Capture the cell that displays the provided text and extract its (X, Y) central coordinate. 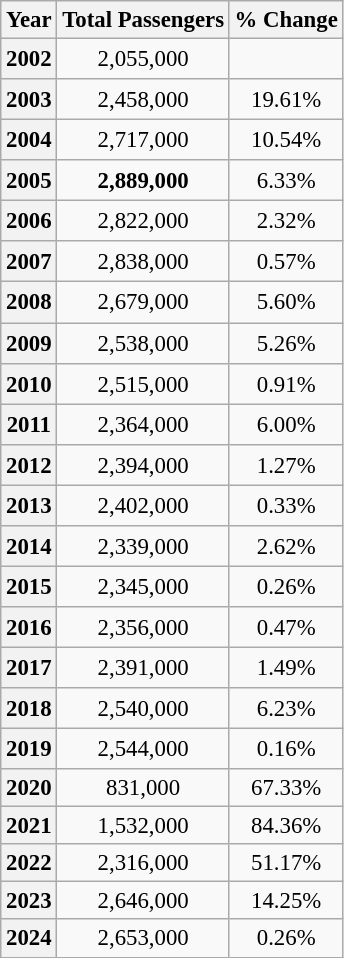
1.27% (286, 464)
2,316,000 (143, 863)
51.17% (286, 863)
2,646,000 (143, 901)
2,822,000 (143, 222)
5.26% (286, 344)
2,838,000 (143, 262)
0.91% (286, 384)
2016 (29, 628)
2,055,000 (143, 60)
2012 (29, 464)
14.25% (286, 901)
2022 (29, 863)
2,679,000 (143, 302)
2002 (29, 60)
19.61% (286, 100)
1.49% (286, 668)
2004 (29, 140)
6.00% (286, 424)
2,717,000 (143, 140)
2,540,000 (143, 708)
2,356,000 (143, 628)
5.60% (286, 302)
2009 (29, 344)
0.16% (286, 750)
2,653,000 (143, 939)
2,889,000 (143, 180)
0.47% (286, 628)
2014 (29, 546)
2015 (29, 586)
% Change (286, 20)
2020 (29, 788)
1,532,000 (143, 826)
2.62% (286, 546)
2,345,000 (143, 586)
2,364,000 (143, 424)
2018 (29, 708)
2,544,000 (143, 750)
2,515,000 (143, 384)
10.54% (286, 140)
2008 (29, 302)
2024 (29, 939)
6.33% (286, 180)
2006 (29, 222)
2,538,000 (143, 344)
0.57% (286, 262)
2023 (29, 901)
2017 (29, 668)
2003 (29, 100)
2010 (29, 384)
67.33% (286, 788)
2007 (29, 262)
Year (29, 20)
2005 (29, 180)
2,339,000 (143, 546)
2011 (29, 424)
2,394,000 (143, 464)
Total Passengers (143, 20)
831,000 (143, 788)
84.36% (286, 826)
6.23% (286, 708)
2,402,000 (143, 506)
2.32% (286, 222)
2019 (29, 750)
2,458,000 (143, 100)
2,391,000 (143, 668)
0.33% (286, 506)
2021 (29, 826)
2013 (29, 506)
